Identify which cell holds the provided text, then report its (X, Y) central coordinate. 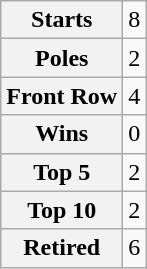
Front Row (62, 96)
Top 5 (62, 172)
4 (134, 96)
Retired (62, 248)
Starts (62, 20)
Poles (62, 58)
0 (134, 134)
8 (134, 20)
Top 10 (62, 210)
6 (134, 248)
Wins (62, 134)
